Find where the given text appears and provide that cell's center as (x, y) coordinate. 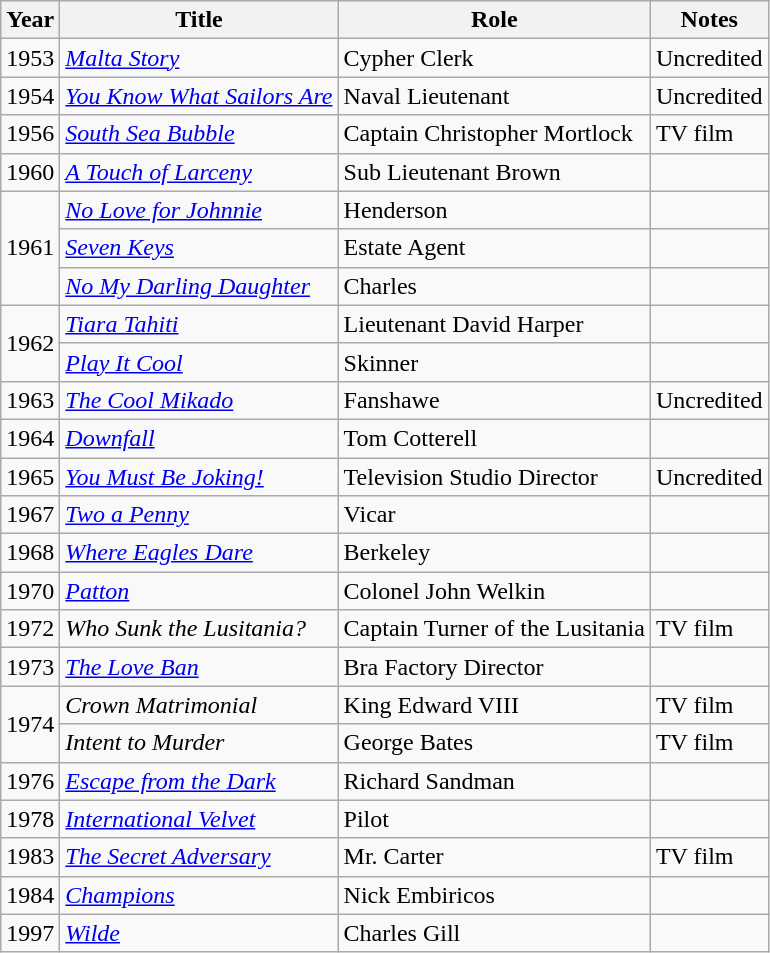
Bra Factory Director (494, 667)
1954 (30, 96)
1974 (30, 724)
George Bates (494, 743)
1983 (30, 857)
Where Eagles Dare (199, 553)
1961 (30, 248)
No Love for Johnnie (199, 210)
Colonel John Welkin (494, 591)
1956 (30, 134)
Seven Keys (199, 248)
Tiara Tahiti (199, 324)
Charles (494, 286)
You Must Be Joking! (199, 477)
Escape from the Dark (199, 781)
Lieutenant David Harper (494, 324)
1965 (30, 477)
Television Studio Director (494, 477)
Henderson (494, 210)
You Know What Sailors Are (199, 96)
1960 (30, 172)
Estate Agent (494, 248)
Patton (199, 591)
Fanshawe (494, 400)
Crown Matrimonial (199, 705)
Richard Sandman (494, 781)
Sub Lieutenant Brown (494, 172)
1970 (30, 591)
Malta Story (199, 58)
1968 (30, 553)
Year (30, 20)
1962 (30, 343)
No My Darling Daughter (199, 286)
Downfall (199, 438)
1953 (30, 58)
King Edward VIII (494, 705)
1963 (30, 400)
Champions (199, 895)
The Love Ban (199, 667)
Cypher Clerk (494, 58)
Pilot (494, 819)
1997 (30, 933)
Vicar (494, 515)
Berkeley (494, 553)
1978 (30, 819)
Two a Penny (199, 515)
The Secret Adversary (199, 857)
Wilde (199, 933)
Notes (709, 20)
The Cool Mikado (199, 400)
Captain Christopher Mortlock (494, 134)
Nick Embiricos (494, 895)
South Sea Bubble (199, 134)
Skinner (494, 362)
1973 (30, 667)
1976 (30, 781)
International Velvet (199, 819)
Play It Cool (199, 362)
Title (199, 20)
Intent to Murder (199, 743)
A Touch of Larceny (199, 172)
Tom Cotterell (494, 438)
Role (494, 20)
1967 (30, 515)
Who Sunk the Lusitania? (199, 629)
Mr. Carter (494, 857)
1972 (30, 629)
1984 (30, 895)
Captain Turner of the Lusitania (494, 629)
1964 (30, 438)
Charles Gill (494, 933)
Naval Lieutenant (494, 96)
